Search for the cell housing the specified text and yield its (X, Y) center coordinate. 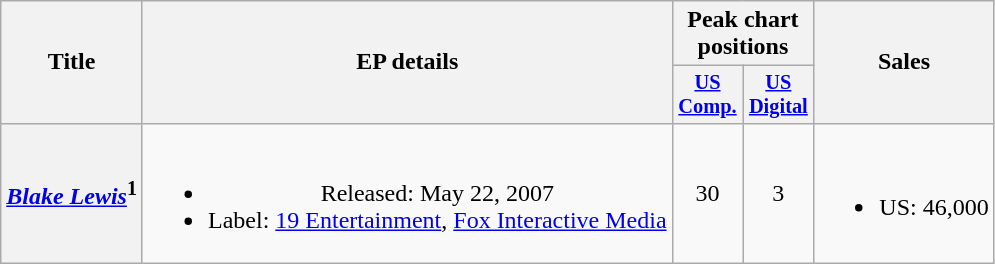
Sales (904, 62)
Title (72, 62)
USComp. (708, 95)
Peak chart positions (743, 34)
30 (708, 193)
EP details (407, 62)
3 (778, 193)
Blake Lewis1 (72, 193)
US: 46,000 (904, 193)
Released: May 22, 2007Label: 19 Entertainment, Fox Interactive Media (407, 193)
USDigital (778, 95)
